Capture the cell that displays the provided text and extract its (X, Y) central coordinate. 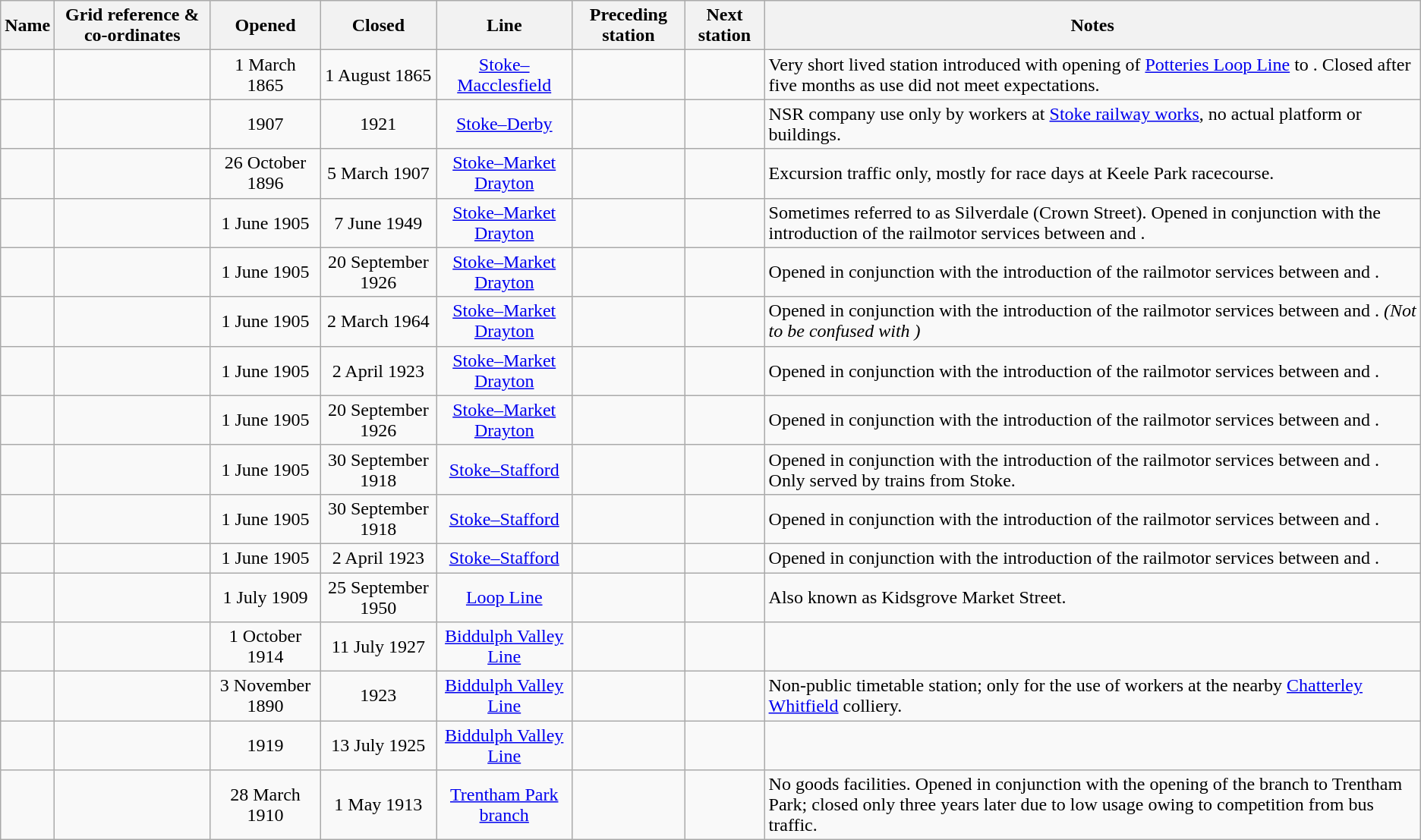
5 March 1907 (378, 173)
Stoke–Macclesfield (504, 74)
25 September 1950 (378, 596)
13 July 1925 (378, 745)
Name (27, 26)
Loop Line (504, 596)
Notes (1092, 26)
3 November 1890 (266, 697)
2 March 1964 (378, 322)
Stoke–Derby (504, 124)
1921 (378, 124)
1 July 1909 (266, 596)
Excursion traffic only, mostly for race days at Keele Park racecourse. (1092, 173)
11 July 1927 (378, 647)
Non-public timetable station; only for the use of workers at the nearby Chatterley Whitfield colliery. (1092, 697)
Opened in conjunction with the introduction of the railmotor services between and . Only served by trains from Stoke. (1092, 469)
28 March 1910 (266, 805)
1 May 1913 (378, 805)
7 June 1949 (378, 223)
Next station (724, 26)
Trentham Park branch (504, 805)
1 March 1865 (266, 74)
NSR company use only by workers at Stoke railway works, no actual platform or buildings. (1092, 124)
Very short lived station introduced with opening of Potteries Loop Line to . Closed after five months as use did not meet expectations. (1092, 74)
Sometimes referred to as Silverdale (Crown Street). Opened in conjunction with the introduction of the railmotor services between and . (1092, 223)
1 October 1914 (266, 647)
Opened (266, 26)
Line (504, 26)
26 October 1896 (266, 173)
Closed (378, 26)
1919 (266, 745)
1907 (266, 124)
Also known as Kidsgrove Market Street. (1092, 596)
1923 (378, 697)
Opened in conjunction with the introduction of the railmotor services between and . (Not to be confused with ) (1092, 322)
Grid reference & co-ordinates (132, 26)
Preceding station (629, 26)
1 August 1865 (378, 74)
